Determine the [X, Y] coordinate at the center of the cell enclosing the given text.  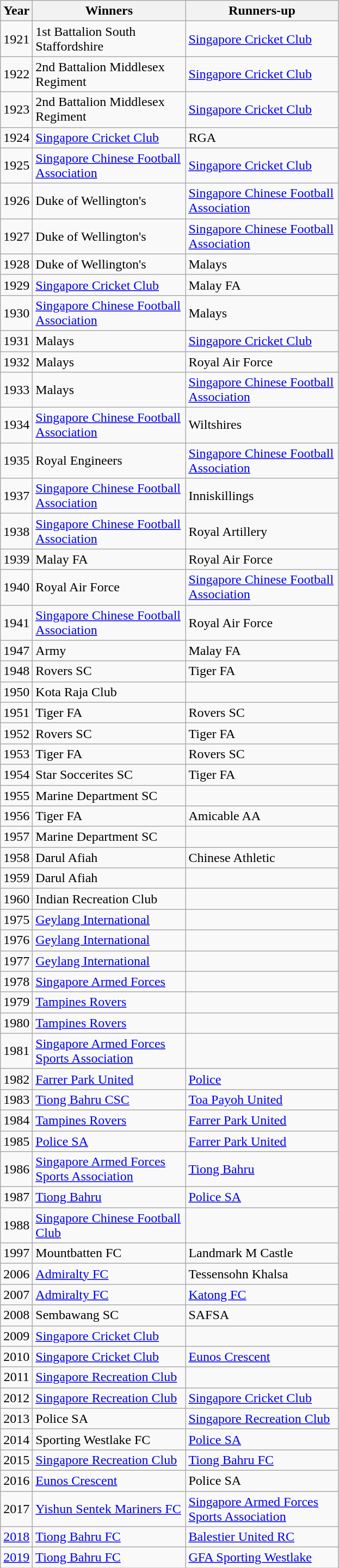
1959 [16, 878]
Sembawang SC [109, 1315]
Royal Artillery [262, 532]
2015 [16, 1460]
2017 [16, 1509]
2013 [16, 1419]
2010 [16, 1357]
1997 [16, 1253]
1951 [16, 713]
RGA [262, 138]
1927 [16, 236]
Sporting Westlake FC [109, 1439]
1979 [16, 1002]
Balestier United RC [262, 1537]
1978 [16, 982]
Tiong Bahru CSC [109, 1100]
2018 [16, 1537]
Chinese Athletic [262, 858]
1975 [16, 920]
1922 [16, 74]
1988 [16, 1225]
Yishun Sentek Mariners FC [109, 1509]
1st Battalion South Staffordshire [109, 39]
1948 [16, 671]
1925 [16, 165]
Toa Payoh United [262, 1100]
1928 [16, 264]
Tessensohn Khalsa [262, 1274]
1931 [16, 341]
1977 [16, 961]
1934 [16, 425]
1986 [16, 1170]
Year [16, 11]
1941 [16, 623]
1947 [16, 651]
1930 [16, 313]
1958 [16, 858]
Singapore Armed Forces [109, 982]
1929 [16, 285]
1935 [16, 461]
1953 [16, 754]
1937 [16, 496]
Landmark M Castle [262, 1253]
Police [262, 1079]
GFA Sporting Westlake [262, 1558]
Indian Recreation Club [109, 899]
2011 [16, 1377]
1952 [16, 733]
1983 [16, 1100]
1957 [16, 837]
Runners-up [262, 11]
1976 [16, 940]
1950 [16, 692]
2019 [16, 1558]
Royal Engineers [109, 461]
1956 [16, 816]
1955 [16, 795]
1984 [16, 1120]
1926 [16, 201]
2012 [16, 1398]
2014 [16, 1439]
1980 [16, 1023]
1924 [16, 138]
1923 [16, 110]
2007 [16, 1295]
1921 [16, 39]
Mountbatten FC [109, 1253]
Wiltshires [262, 425]
1985 [16, 1141]
Singapore Chinese Football Club [109, 1225]
1981 [16, 1051]
2006 [16, 1274]
Inniskillings [262, 496]
1987 [16, 1197]
1954 [16, 774]
1932 [16, 361]
Army [109, 651]
Katong FC [262, 1295]
1960 [16, 899]
SAFSA [262, 1315]
Star Soccerites SC [109, 774]
1982 [16, 1079]
Kota Raja Club [109, 692]
Winners [109, 11]
2009 [16, 1336]
2016 [16, 1480]
Amicable AA [262, 816]
2008 [16, 1315]
1938 [16, 532]
1933 [16, 390]
1940 [16, 587]
1939 [16, 559]
